Locate the cell with the specified text and output its [x, y] center coordinate. 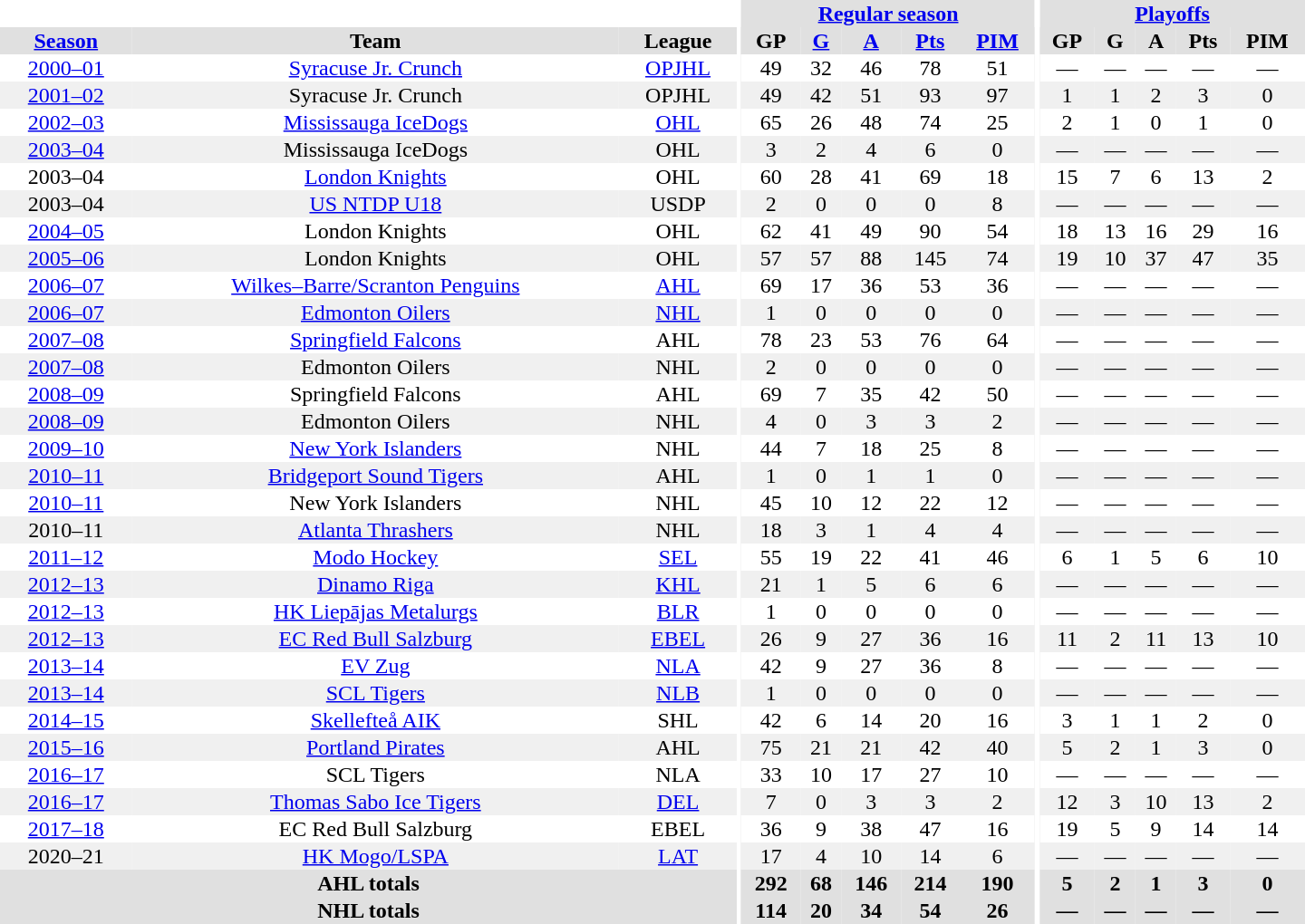
Portland Pirates [376, 747]
USDP [678, 204]
US NTDP U18 [376, 204]
60 [770, 177]
37 [1156, 258]
Regular season [888, 14]
Wilkes–Barre/Scranton Penguins [376, 285]
190 [997, 883]
97 [997, 95]
HK Mogo/LSPA [376, 856]
LAT [678, 856]
292 [770, 883]
50 [997, 394]
90 [930, 231]
114 [770, 910]
45 [770, 503]
EV Zug [376, 666]
2002–03 [66, 122]
55 [770, 557]
2009–10 [66, 448]
Skellefteå AIK [376, 720]
SEL [678, 557]
15 [1068, 177]
64 [997, 340]
Atlanta Thrashers [376, 530]
214 [930, 883]
75 [770, 747]
65 [770, 122]
Dinamo Riga [376, 584]
AHL totals [368, 883]
29 [1203, 231]
BLR [678, 611]
34 [870, 910]
DEL [678, 802]
NHL totals [368, 910]
2020–21 [66, 856]
62 [770, 231]
28 [821, 177]
2005–06 [66, 258]
Bridgeport Sound Tigers [376, 476]
32 [821, 68]
2015–16 [66, 747]
Playoffs [1173, 14]
Thomas Sabo Ice Tigers [376, 802]
76 [930, 340]
40 [997, 747]
Team [376, 41]
NLB [678, 693]
2011–12 [66, 557]
2004–05 [66, 231]
Modo Hockey [376, 557]
HK Liepājas Metalurgs [376, 611]
146 [870, 883]
2017–18 [66, 829]
2000–01 [66, 68]
145 [930, 258]
68 [821, 883]
38 [870, 829]
33 [770, 775]
Season [66, 41]
2014–15 [66, 720]
KHL [678, 584]
2001–02 [66, 95]
93 [930, 95]
44 [770, 448]
88 [870, 258]
23 [821, 340]
SHL [678, 720]
League [678, 41]
48 [870, 122]
